Return the (X, Y) coordinate for the center point of the cell that contains the specified text.  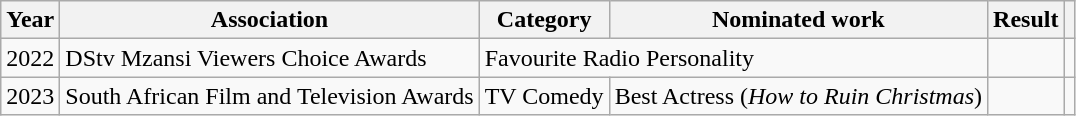
Nominated work (798, 20)
2022 (30, 58)
2023 (30, 96)
Year (30, 20)
Result (1026, 20)
Best Actress (How to Ruin Christmas) (798, 96)
Favourite Radio Personality (733, 58)
South African Film and Television Awards (270, 96)
Category (544, 20)
Association (270, 20)
DStv Mzansi Viewers Choice Awards (270, 58)
TV Comedy (544, 96)
